Return [X, Y] of the center of cell containing provided text 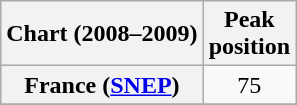
Chart (2008–2009) [102, 34]
France (SNEP) [102, 85]
Peakposition [249, 34]
75 [249, 85]
